Extract the [X, Y] coordinate from the center of the cell holding the provided text.  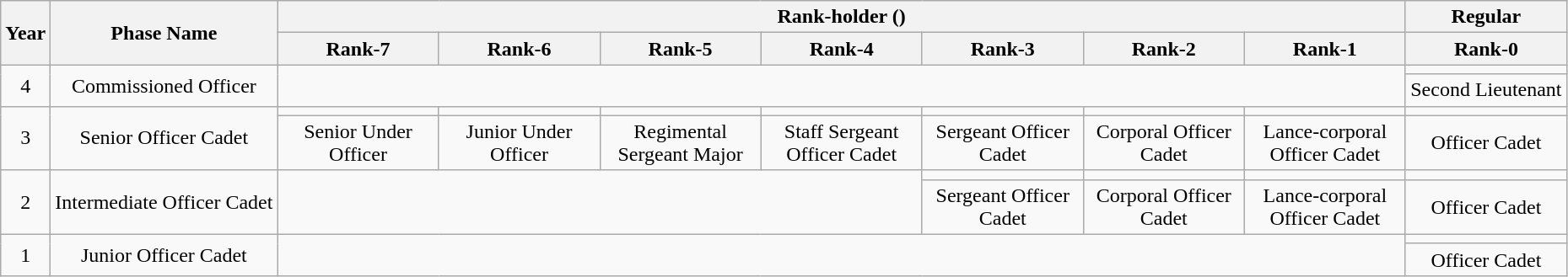
Senior Under Officer [358, 143]
Regimental Sergeant Major [680, 143]
1 [25, 254]
Rank-holder () [842, 17]
2 [25, 202]
Junior Officer Cadet [164, 254]
Regular [1486, 17]
Rank-3 [1002, 49]
3 [25, 138]
Year [25, 33]
Rank-2 [1164, 49]
Staff Sergeant Officer Cadet [842, 143]
Intermediate Officer Cadet [164, 202]
Rank-7 [358, 49]
Commissioned Officer [164, 86]
Rank-1 [1324, 49]
Rank-0 [1486, 49]
Phase Name [164, 33]
Rank-6 [520, 49]
Senior Officer Cadet [164, 138]
4 [25, 86]
Second Lieutenant [1486, 90]
Junior Under Officer [520, 143]
Rank-4 [842, 49]
Rank-5 [680, 49]
